Detect which cell encompasses the target text, then output its (x, y) center coordinate. 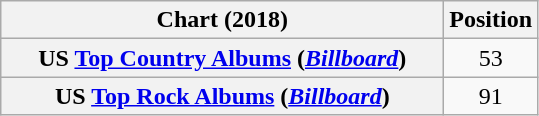
US Top Country Albums (Billboard) (222, 58)
53 (491, 58)
Position (491, 20)
Chart (2018) (222, 20)
91 (491, 96)
US Top Rock Albums (Billboard) (222, 96)
